Detect which cell encompasses the target text, then output its [X, Y] center coordinate. 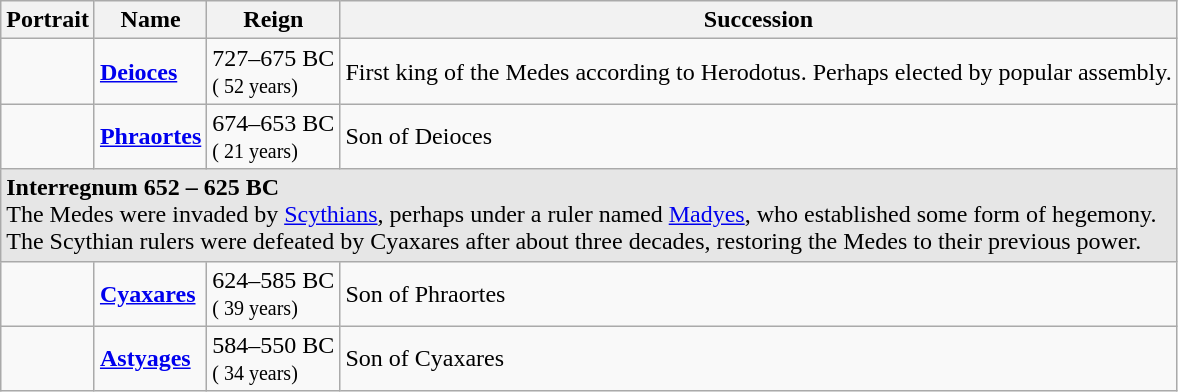
Son of Deioces [758, 136]
Portrait [48, 20]
Deioces [150, 72]
Reign [274, 20]
624–585 BC( 39 years) [274, 294]
First king of the Medes according to Herodotus. Perhaps elected by popular assembly. [758, 72]
Son of Cyaxares [758, 358]
Astyages [150, 358]
Son of Phraortes [758, 294]
Phraortes [150, 136]
674–653 BC( 21 years) [274, 136]
Name [150, 20]
584–550 BC( 34 years) [274, 358]
Cyaxares [150, 294]
Succession [758, 20]
727–675 BC( 52 years) [274, 72]
